Return (X, Y) of the center of cell containing provided text 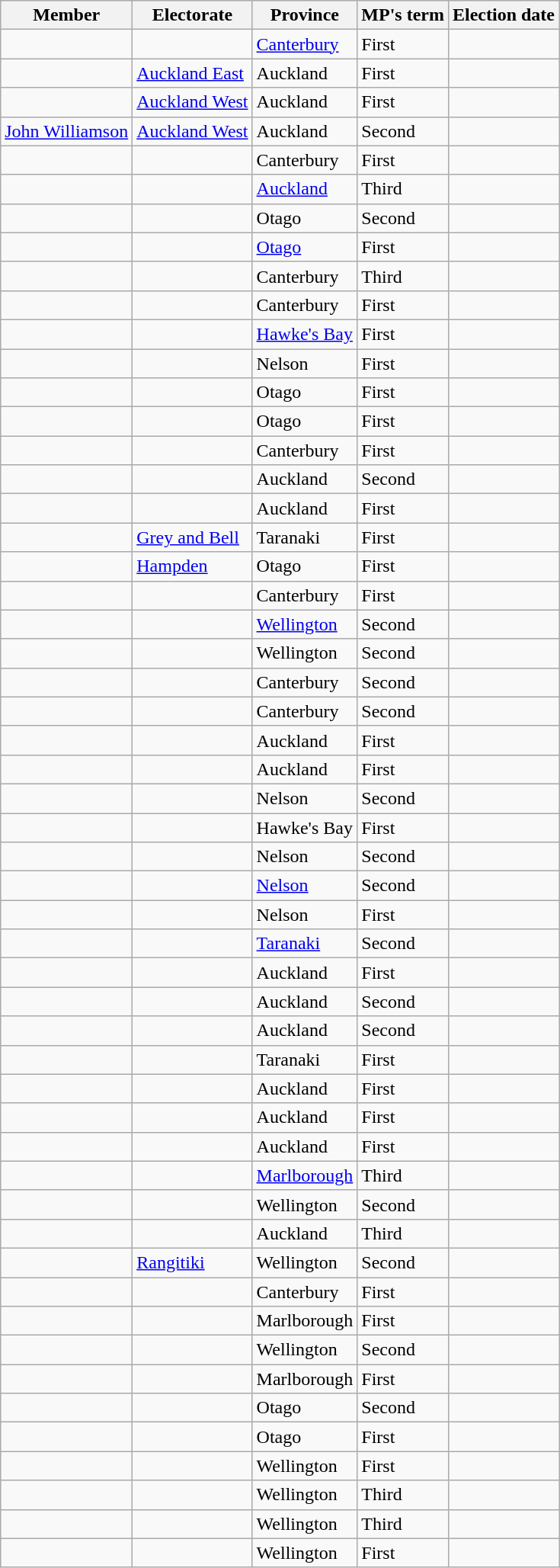
Hampden (192, 566)
MP's term (403, 15)
John Williamson (67, 131)
Member (67, 15)
Grey and Bell (192, 537)
Auckland East (192, 73)
Election date (503, 15)
Electorate (192, 15)
Rangitiki (192, 1262)
Province (305, 15)
